Find where the given text appears and provide that cell's center as (x, y) coordinate. 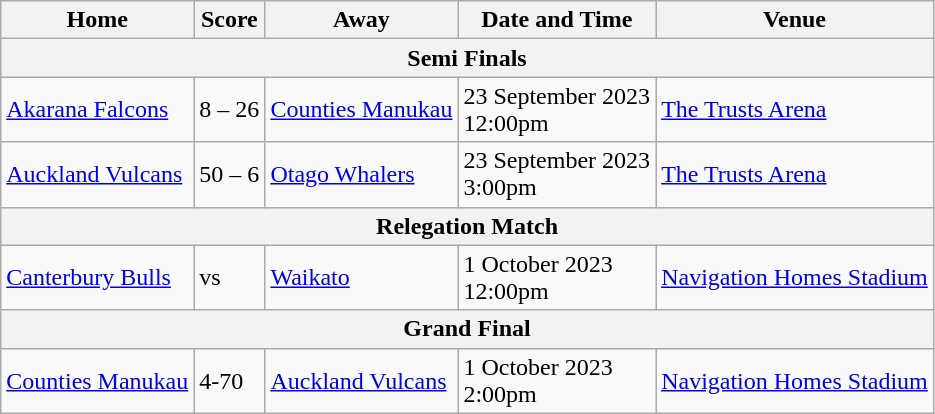
Otago Whalers (362, 174)
8 – 26 (230, 110)
Date and Time (557, 20)
4-70 (230, 380)
50 – 6 (230, 174)
Waikato (362, 278)
Score (230, 20)
23 September 202312:00pm (557, 110)
Akarana Falcons (98, 110)
Away (362, 20)
Grand Final (468, 329)
Canterbury Bulls (98, 278)
23 September 20233:00pm (557, 174)
Venue (795, 20)
Relegation Match (468, 226)
Semi Finals (468, 58)
1 October 202312:00pm (557, 278)
Home (98, 20)
1 October 20232:00pm (557, 380)
vs (230, 278)
